Extract the (x, y) coordinate from the center of the cell holding the provided text.  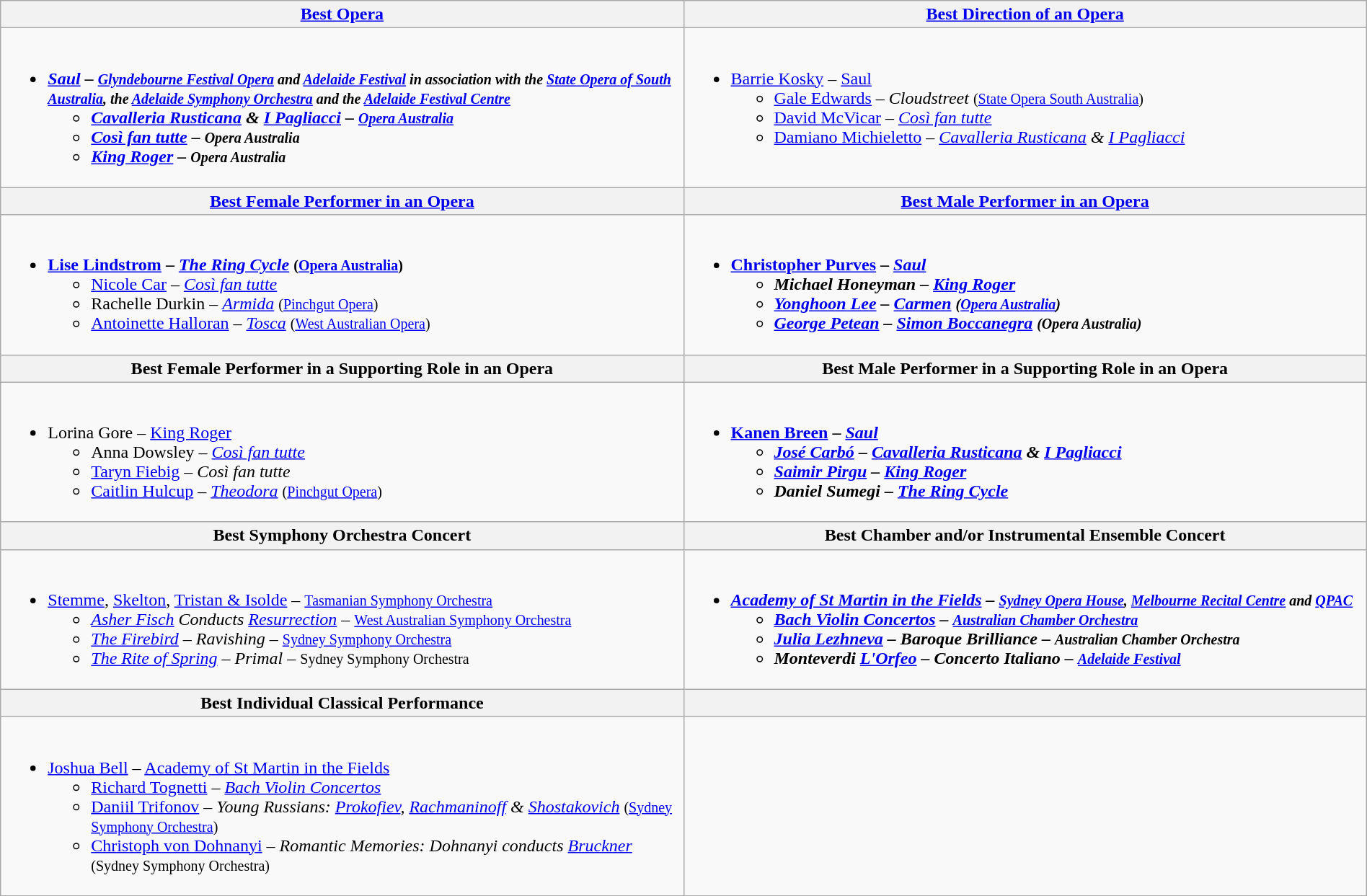
Best Female Performer in an Opera (342, 201)
Best Female Performer in a Supporting Role in an Opera (342, 368)
Best Opera (342, 14)
Christopher Purves – SaulMichael Honeyman – King RogerYonghoon Lee – Carmen (Opera Australia)George Petean – Simon Boccanegra (Opera Australia) (1025, 285)
Best Symphony Orchestra Concert (342, 536)
Best Male Performer in an Opera (1025, 201)
Best Male Performer in a Supporting Role in an Opera (1025, 368)
Best Chamber and/or Instrumental Ensemble Concert (1025, 536)
Lorina Gore – King RogerAnna Dowsley – Così fan tutteTaryn Fiebig – Così fan tutteCaitlin Hulcup – Theodora (Pinchgut Opera) (342, 452)
Best Individual Classical Performance (342, 703)
Kanen Breen – SaulJosé Carbó – Cavalleria Rusticana & I PagliacciSaimir Pirgu – King RogerDaniel Sumegi – The Ring Cycle (1025, 452)
Best Direction of an Opera (1025, 14)
